Extract the (X, Y) coordinate from the center of the cell holding the provided text.  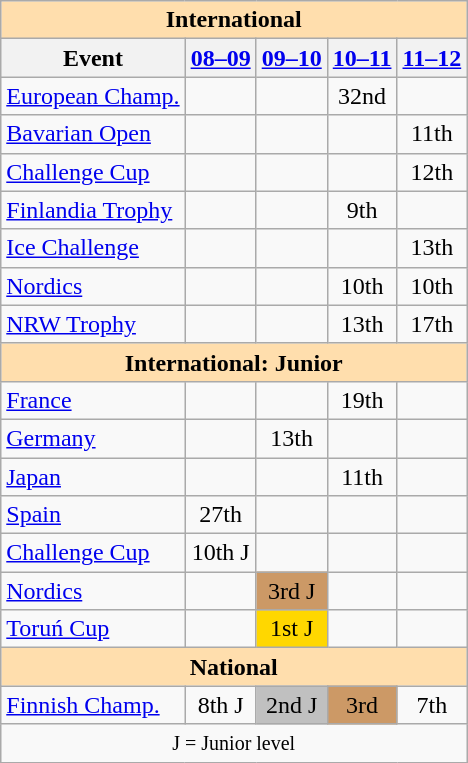
Toruń Cup (93, 629)
National (234, 667)
NRW Trophy (93, 324)
12th (432, 172)
10th J (220, 553)
International: Junior (234, 362)
Event (93, 58)
9th (362, 210)
32nd (362, 96)
International (234, 20)
3rd (362, 705)
France (93, 400)
3rd J (292, 591)
Germany (93, 438)
17th (432, 324)
19th (362, 400)
27th (220, 515)
Ice Challenge (93, 248)
Japan (93, 477)
2nd J (292, 705)
Spain (93, 515)
7th (432, 705)
8th J (220, 705)
J = Junior level (234, 743)
08–09 (220, 58)
11–12 (432, 58)
Finlandia Trophy (93, 210)
10–11 (362, 58)
European Champ. (93, 96)
09–10 (292, 58)
Bavarian Open (93, 134)
Finnish Champ. (93, 705)
1st J (292, 629)
